From the cell containing the given text, extract its center point as [X, Y] coordinate. 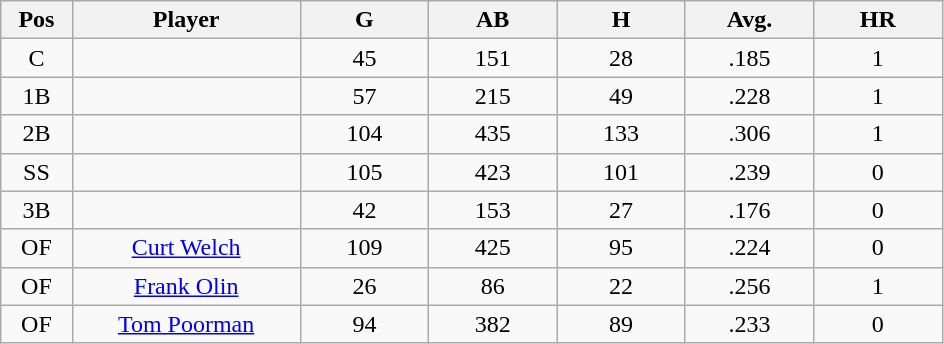
.306 [749, 134]
22 [621, 286]
.185 [749, 58]
45 [364, 58]
3B [36, 210]
215 [493, 96]
42 [364, 210]
28 [621, 58]
Frank Olin [186, 286]
Curt Welch [186, 248]
153 [493, 210]
G [364, 20]
.176 [749, 210]
Player [186, 20]
SS [36, 172]
109 [364, 248]
101 [621, 172]
.256 [749, 286]
49 [621, 96]
2B [36, 134]
27 [621, 210]
435 [493, 134]
151 [493, 58]
425 [493, 248]
95 [621, 248]
1B [36, 96]
HR [878, 20]
.228 [749, 96]
H [621, 20]
86 [493, 286]
Pos [36, 20]
94 [364, 324]
AB [493, 20]
423 [493, 172]
Tom Poorman [186, 324]
C [36, 58]
57 [364, 96]
382 [493, 324]
.239 [749, 172]
.233 [749, 324]
.224 [749, 248]
26 [364, 286]
104 [364, 134]
133 [621, 134]
105 [364, 172]
89 [621, 324]
Avg. [749, 20]
